For the text-containing cell, return its midpoint in [x, y] coordinate format. 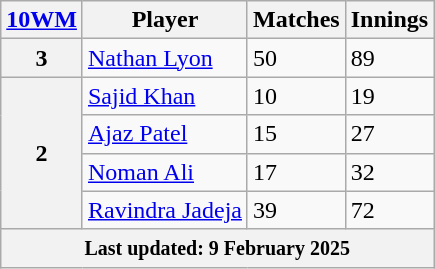
17 [296, 172]
Sajid Khan [164, 96]
50 [296, 58]
Ravindra Jadeja [164, 210]
10 [296, 96]
27 [389, 134]
72 [389, 210]
2 [42, 153]
32 [389, 172]
39 [296, 210]
Nathan Lyon [164, 58]
Player [164, 20]
3 [42, 58]
10WM [42, 20]
19 [389, 96]
Matches [296, 20]
15 [296, 134]
Last updated: 9 February 2025 [218, 248]
89 [389, 58]
Innings [389, 20]
Ajaz Patel [164, 134]
Noman Ali [164, 172]
